Identify which cell holds the provided text, then report its (X, Y) central coordinate. 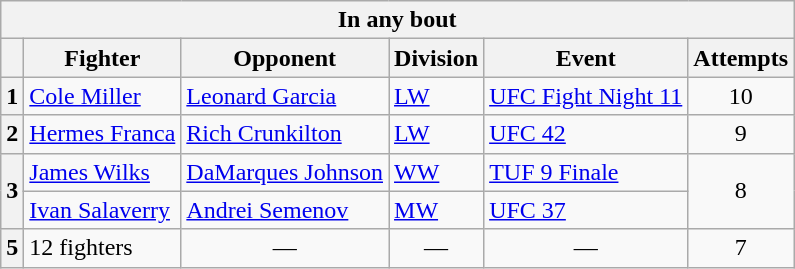
12 fighters (102, 248)
2 (12, 134)
Attempts (741, 58)
Cole Miller (102, 96)
James Wilks (102, 172)
Ivan Salaverry (102, 210)
8 (741, 191)
UFC 42 (586, 134)
TUF 9 Finale (586, 172)
9 (741, 134)
1 (12, 96)
Event (586, 58)
5 (12, 248)
UFC Fight Night 11 (586, 96)
Opponent (285, 58)
UFC 37 (586, 210)
Division (436, 58)
In any bout (398, 20)
10 (741, 96)
3 (12, 191)
Leonard Garcia (285, 96)
Rich Crunkilton (285, 134)
MW (436, 210)
7 (741, 248)
WW (436, 172)
Andrei Semenov (285, 210)
Fighter (102, 58)
Hermes Franca (102, 134)
DaMarques Johnson (285, 172)
